Pinpoint the cell where the given text exists, returning its [x, y] midpoint coordinate. 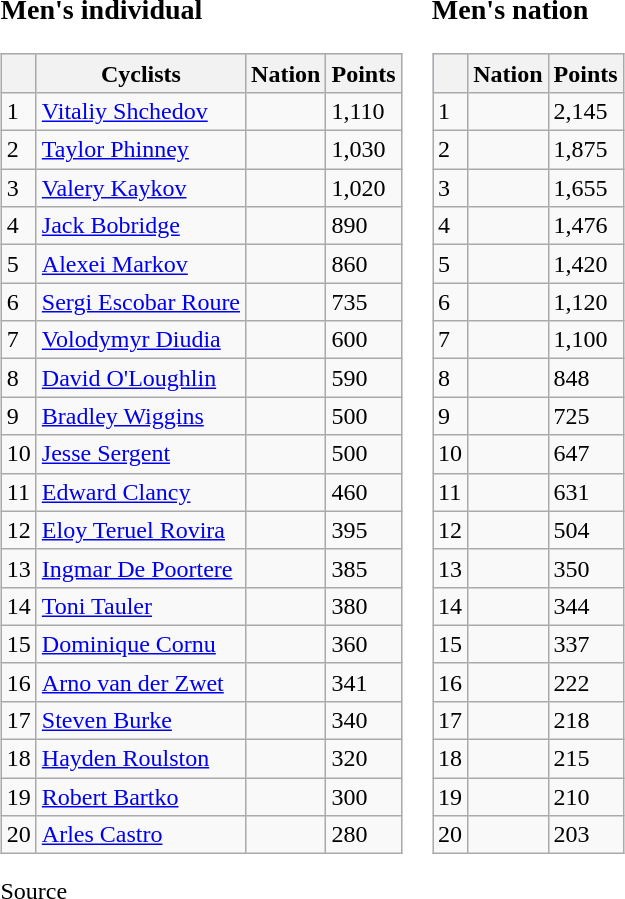
1,110 [364, 111]
1,655 [586, 188]
1,030 [364, 150]
Dominique Cornu [140, 644]
504 [586, 530]
Ingmar De Poortere [140, 568]
Arles Castro [140, 835]
340 [364, 720]
647 [586, 454]
848 [586, 378]
Toni Tauler [140, 606]
Steven Burke [140, 720]
860 [364, 264]
1,100 [586, 340]
218 [586, 720]
Valery Kaykov [140, 188]
320 [364, 759]
1,020 [364, 188]
1,120 [586, 302]
590 [364, 378]
385 [364, 568]
300 [364, 797]
Eloy Teruel Rovira [140, 530]
Hayden Roulston [140, 759]
735 [364, 302]
Jack Bobridge [140, 226]
Sergi Escobar Roure [140, 302]
203 [586, 835]
Taylor Phinney [140, 150]
222 [586, 682]
344 [586, 606]
725 [586, 416]
460 [364, 492]
215 [586, 759]
Cyclists [140, 73]
1,420 [586, 264]
Vitaliy Shchedov [140, 111]
337 [586, 644]
Robert Bartko [140, 797]
Volodymyr Diudia [140, 340]
1,875 [586, 150]
600 [364, 340]
Arno van der Zwet [140, 682]
360 [364, 644]
Bradley Wiggins [140, 416]
280 [364, 835]
631 [586, 492]
395 [364, 530]
1,476 [586, 226]
Jesse Sergent [140, 454]
890 [364, 226]
210 [586, 797]
David O'Loughlin [140, 378]
380 [364, 606]
350 [586, 568]
341 [364, 682]
2,145 [586, 111]
Alexei Markov [140, 264]
Edward Clancy [140, 492]
